For the text-containing cell, return its midpoint in (X, Y) coordinate format. 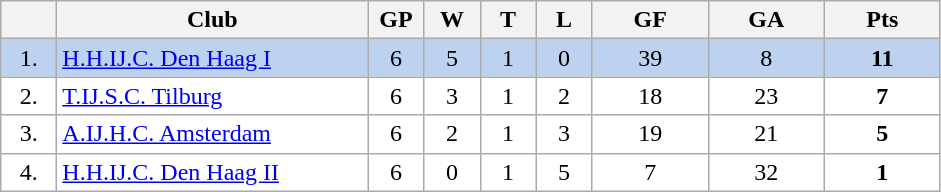
8 (766, 58)
H.H.IJ.C. Den Haag I (212, 58)
4. (29, 172)
W (452, 20)
GA (766, 20)
21 (766, 134)
1. (29, 58)
T (508, 20)
Pts (882, 20)
T.IJ.S.C. Tilburg (212, 96)
L (564, 20)
GF (650, 20)
32 (766, 172)
GP (396, 20)
11 (882, 58)
2. (29, 96)
Club (212, 20)
A.IJ.H.C. Amsterdam (212, 134)
H.H.IJ.C. Den Haag II (212, 172)
39 (650, 58)
19 (650, 134)
23 (766, 96)
3. (29, 134)
18 (650, 96)
